Capture the cell that displays the provided text and extract its [X, Y] central coordinate. 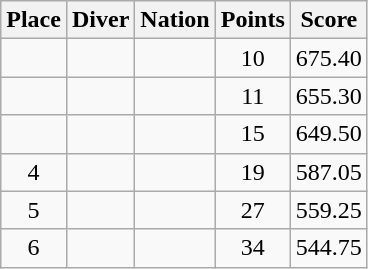
Diver [100, 20]
5 [34, 210]
544.75 [328, 248]
10 [252, 58]
15 [252, 134]
587.05 [328, 172]
19 [252, 172]
6 [34, 248]
655.30 [328, 96]
Nation [175, 20]
11 [252, 96]
4 [34, 172]
Score [328, 20]
27 [252, 210]
559.25 [328, 210]
Place [34, 20]
675.40 [328, 58]
34 [252, 248]
Points [252, 20]
649.50 [328, 134]
